Capture the cell that displays the provided text and extract its (x, y) central coordinate. 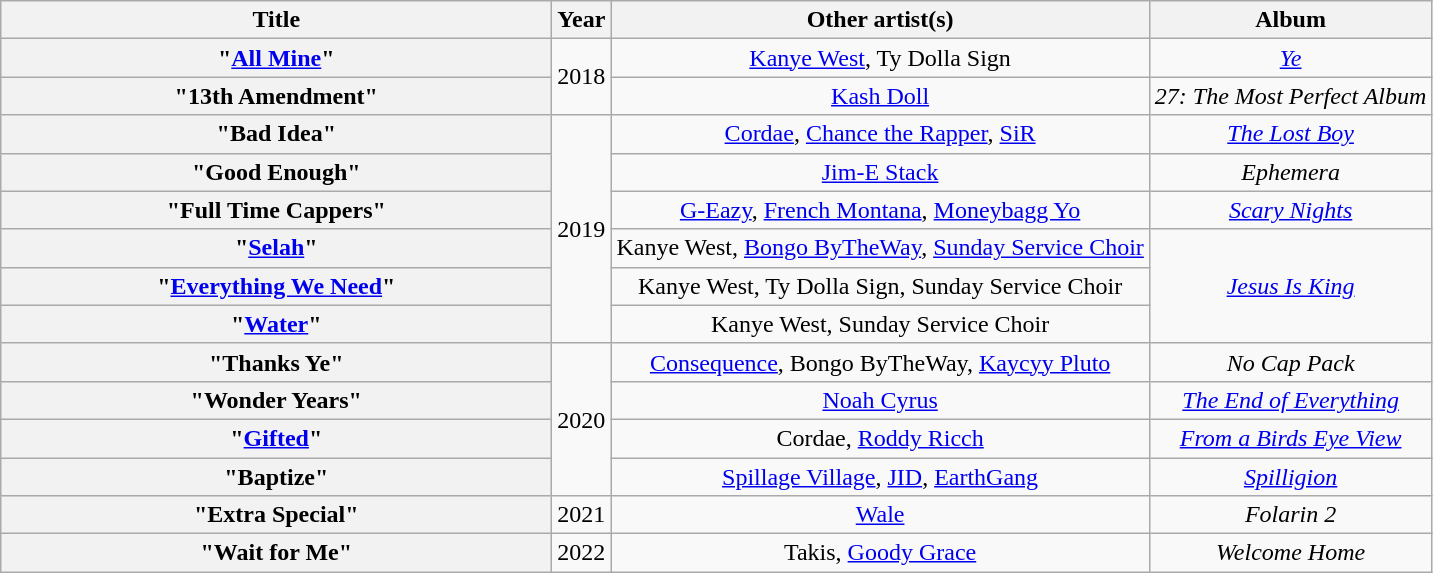
Wale (880, 515)
"Wait for Me" (276, 553)
From a Birds Eye View (1290, 438)
Jesus Is King (1290, 286)
"Everything We Need" (276, 286)
The End of Everything (1290, 400)
Jim-E Stack (880, 172)
Cordae, Chance the Rapper, SiR (880, 134)
Takis, Goody Grace (880, 553)
"Extra Special" (276, 515)
Kanye West, Bongo ByTheWay, Sunday Service Choir (880, 248)
Kanye West, Sunday Service Choir (880, 324)
2020 (582, 419)
Year (582, 20)
27: The Most Perfect Album (1290, 96)
Consequence, Bongo ByTheWay, Kaycyy Pluto (880, 362)
2021 (582, 515)
No Cap Pack (1290, 362)
The Lost Boy (1290, 134)
Spillage Village, JID, EarthGang (880, 477)
Scary Nights (1290, 210)
Other artist(s) (880, 20)
"Full Time Cappers" (276, 210)
Album (1290, 20)
"All Mine" (276, 58)
"Gifted" (276, 438)
2019 (582, 229)
"Selah" (276, 248)
Ye (1290, 58)
"13th Amendment" (276, 96)
Kanye West, Ty Dolla Sign (880, 58)
Kash Doll (880, 96)
Folarin 2 (1290, 515)
"Wonder Years" (276, 400)
Noah Cyrus (880, 400)
Spilligion (1290, 477)
Kanye West, Ty Dolla Sign, Sunday Service Choir (880, 286)
2022 (582, 553)
"Water" (276, 324)
Welcome Home (1290, 553)
"Good Enough" (276, 172)
Cordae, Roddy Ricch (880, 438)
"Thanks Ye" (276, 362)
"Bad Idea" (276, 134)
G-Eazy, French Montana, Moneybagg Yo (880, 210)
Title (276, 20)
"Baptize" (276, 477)
Ephemera (1290, 172)
2018 (582, 77)
